Capture the cell that displays the provided text and extract its [X, Y] central coordinate. 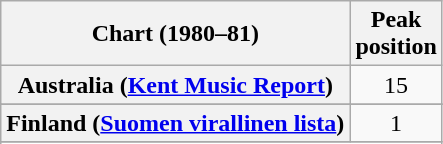
Australia (Kent Music Report) [176, 85]
1 [396, 123]
Chart (1980–81) [176, 34]
Finland (Suomen virallinen lista) [176, 123]
15 [396, 85]
Peakposition [396, 34]
